Find where the given text appears and provide that cell's center as (x, y) coordinate. 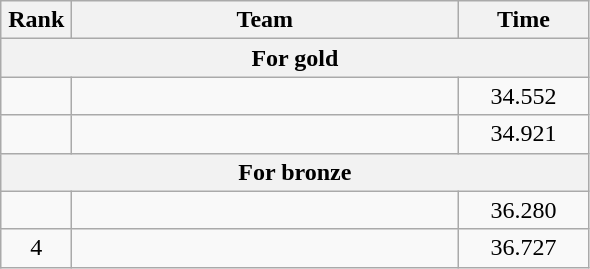
34.552 (524, 96)
4 (36, 248)
Team (265, 20)
Rank (36, 20)
For gold (295, 58)
For bronze (295, 172)
36.727 (524, 248)
Time (524, 20)
36.280 (524, 210)
34.921 (524, 134)
